Return the (X, Y) coordinate for the center point of the cell that contains the specified text.  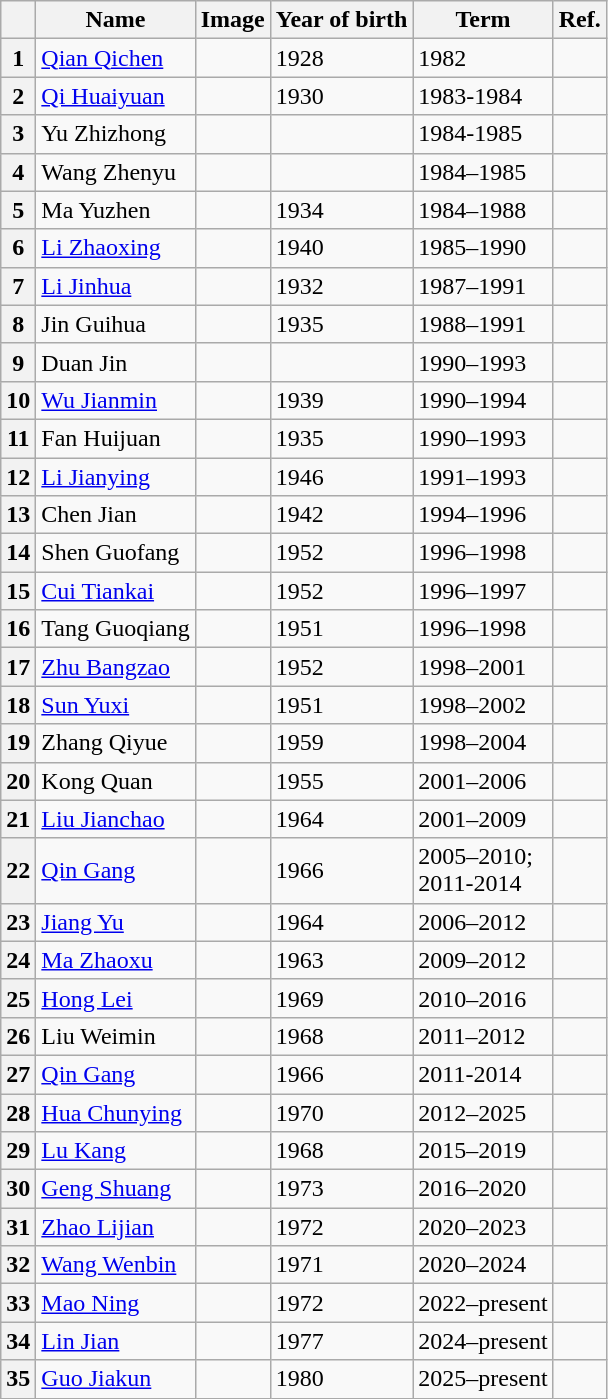
Liu Weimin (116, 1036)
1996–1997 (483, 591)
5 (18, 210)
2001–2006 (483, 781)
3 (18, 134)
Term (483, 20)
2016–2020 (483, 1189)
Liu Jianchao (116, 819)
1980 (342, 1379)
1977 (342, 1341)
Fan Huijuan (116, 438)
1 (18, 58)
22 (18, 870)
1984–1985 (483, 172)
Wu Jianmin (116, 400)
20 (18, 781)
7 (18, 286)
1991–1993 (483, 477)
11 (18, 438)
33 (18, 1303)
2001–2009 (483, 819)
1940 (342, 248)
Li Jianying (116, 477)
17 (18, 667)
Lu Kang (116, 1151)
1990–1994 (483, 400)
34 (18, 1341)
14 (18, 553)
18 (18, 705)
2020–2024 (483, 1265)
Guo Jiakun (116, 1379)
Qian Qichen (116, 58)
1932 (342, 286)
1988–1991 (483, 324)
19 (18, 743)
Year of birth (342, 20)
Tang Guoqiang (116, 629)
Mao Ning (116, 1303)
12 (18, 477)
Wang Wenbin (116, 1265)
1983-1984 (483, 96)
26 (18, 1036)
1998–2002 (483, 705)
Li Jinhua (116, 286)
Zhang Qiyue (116, 743)
2015–2019 (483, 1151)
1994–1996 (483, 515)
Sun Yuxi (116, 705)
24 (18, 960)
6 (18, 248)
Hong Lei (116, 998)
Kong Quan (116, 781)
Shen Guofang (116, 553)
2011-2014 (483, 1074)
8 (18, 324)
1928 (342, 58)
35 (18, 1379)
1984–1988 (483, 210)
1942 (342, 515)
1973 (342, 1189)
2011–2012 (483, 1036)
1934 (342, 210)
Geng Shuang (116, 1189)
1998–2004 (483, 743)
Ma Zhaoxu (116, 960)
1963 (342, 960)
1959 (342, 743)
28 (18, 1113)
1939 (342, 400)
1985–1990 (483, 248)
2024–present (483, 1341)
Lin Jian (116, 1341)
13 (18, 515)
Image (232, 20)
30 (18, 1189)
Zhao Lijian (116, 1227)
2009–2012 (483, 960)
Wang Zhenyu (116, 172)
Qi Huaiyuan (116, 96)
16 (18, 629)
2005–2010;2011-2014 (483, 870)
25 (18, 998)
23 (18, 922)
1955 (342, 781)
Ma Yuzhen (116, 210)
1930 (342, 96)
1982 (483, 58)
1970 (342, 1113)
Ref. (580, 20)
Zhu Bangzao (116, 667)
1984-1985 (483, 134)
29 (18, 1151)
2010–2016 (483, 998)
Li Zhaoxing (116, 248)
Jin Guihua (116, 324)
2006–2012 (483, 922)
1946 (342, 477)
1969 (342, 998)
Cui Tiankai (116, 591)
Name (116, 20)
9 (18, 362)
Duan Jin (116, 362)
2020–2023 (483, 1227)
2012–2025 (483, 1113)
Yu Zhizhong (116, 134)
1987–1991 (483, 286)
1998–2001 (483, 667)
1971 (342, 1265)
27 (18, 1074)
32 (18, 1265)
10 (18, 400)
4 (18, 172)
21 (18, 819)
Chen Jian (116, 515)
Hua Chunying (116, 1113)
2 (18, 96)
31 (18, 1227)
15 (18, 591)
Jiang Yu (116, 922)
2025–present (483, 1379)
2022–present (483, 1303)
